Pinpoint the cell where the given text exists, returning its [X, Y] midpoint coordinate. 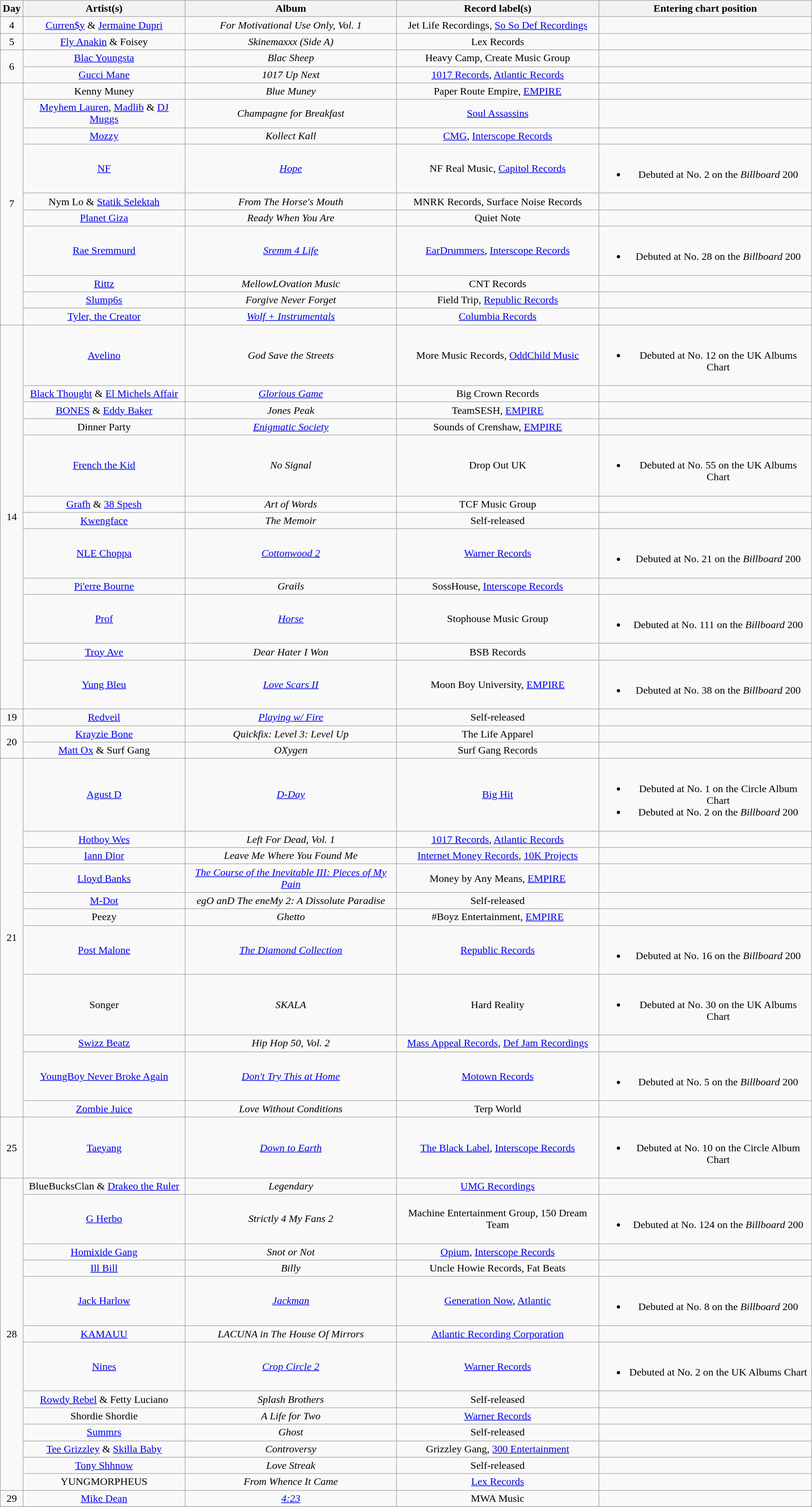
Dear Hater I Won [291, 652]
The Black Label, Interscope Records [498, 1147]
Post Malone [104, 950]
Debuted at No. 28 on the Billboard 200 [705, 251]
Grafh & 38 Spesh [104, 504]
Jackman [291, 1301]
Crop Circle 2 [291, 1366]
A Life for Two [291, 1416]
KAMAUU [104, 1334]
Jack Harlow [104, 1301]
25 [12, 1147]
28 [12, 1334]
Peezy [104, 917]
Entering chart position [705, 9]
Generation Now, Atlantic [498, 1301]
Leave Me Where You Found Me [291, 856]
Rowdy Rebel & Fetty Luciano [104, 1399]
Debuted at No. 38 on the Billboard 200 [705, 685]
Sremm 4 Life [291, 251]
Zombie Juice [104, 1109]
Glorious Game [291, 394]
Slump6s [104, 300]
Krayzie Bone [104, 734]
Iann Dior [104, 856]
19 [12, 717]
Planet Giza [104, 218]
YoungBoy Never Broke Again [104, 1076]
BONES & Eddy Baker [104, 410]
MellowLOvation Music [291, 283]
Horse [291, 619]
Snot or Not [291, 1251]
Fly Anakin & Foisey [104, 42]
Redveil [104, 717]
Summrs [104, 1432]
UMG Recordings [498, 1186]
Strictly 4 My Fans 2 [291, 1219]
More Music Records, OddChild Music [498, 355]
Debuted at No. 111 on the Billboard 200 [705, 619]
Forgive Never Forget [291, 300]
Debuted at No. 2 on the UK Albums Chart [705, 1366]
Art of Words [291, 504]
Billy [291, 1268]
NF [104, 168]
Tony Shhnow [104, 1465]
Pi'erre Bourne [104, 586]
Love Streak [291, 1465]
Debuted at No. 12 on the UK Albums Chart [705, 355]
Rae Sremmurd [104, 251]
Ghost [291, 1432]
Nym Lo & Statik Selektah [104, 201]
Nines [104, 1366]
Sounds of Crenshaw, EMPIRE [498, 427]
Skinemaxxx (Side A) [291, 42]
29 [12, 1498]
#Boyz Entertainment, EMPIRE [498, 917]
20 [12, 742]
The Course of the Inevitable III: Pieces of My Pain [291, 878]
Dinner Party [104, 427]
Homixide Gang [104, 1251]
Ghetto [291, 917]
Yung Bleu [104, 685]
OXygen [291, 750]
Enigmatic Society [291, 427]
4:23 [291, 1498]
Tee Grizzley & Skilla Baby [104, 1449]
Opium, Interscope Records [498, 1251]
Mass Appeal Records, Def Jam Recordings [498, 1043]
Mozzy [104, 136]
M-Dot [104, 901]
Quickfix: Level 3: Level Up [291, 734]
Debuted at No. 10 on the Circle Album Chart [705, 1147]
CMG, Interscope Records [498, 136]
Quiet Note [498, 218]
Playing w/ Fire [291, 717]
Love Scars II [291, 685]
Taeyang [104, 1147]
Don't Try This at Home [291, 1076]
Matt Ox & Surf Gang [104, 750]
Songer [104, 1005]
Record label(s) [498, 9]
Debuted at No. 2 on the Billboard 200 [705, 168]
5 [12, 42]
TeamSESH, EMPIRE [498, 410]
Debuted at No. 5 on the Billboard 200 [705, 1076]
Ill Bill [104, 1268]
Machine Entertainment Group, 150 Dream Team [498, 1219]
Debuted at No. 55 on the UK Albums Chart [705, 465]
Album [291, 9]
French the Kid [104, 465]
Mike Dean [104, 1498]
G Herbo [104, 1219]
Hip Hop 50, Vol. 2 [291, 1043]
Grails [291, 586]
Splash Brothers [291, 1399]
LACUNA in The House Of Mirrors [291, 1334]
14 [12, 517]
Jet Life Recordings, So So Def Recordings [498, 25]
Paper Route Empire, EMPIRE [498, 91]
Hope [291, 168]
Black Thought & El Michels Affair [104, 394]
MNRK Records, Surface Noise Records [498, 201]
Kenny Muney [104, 91]
Surf Gang Records [498, 750]
Moon Boy University, EMPIRE [498, 685]
Jones Peak [291, 410]
Heavy Camp, Create Music Group [498, 58]
Debuted at No. 124 on the Billboard 200 [705, 1219]
Love Without Conditions [291, 1109]
BSB Records [498, 652]
Drop Out UK [498, 465]
Rittz [104, 283]
Troy Ave [104, 652]
Left For Dead, Vol. 1 [291, 839]
Terp World [498, 1109]
Day [12, 9]
The Life Apparel [498, 734]
4 [12, 25]
Tyler, the Creator [104, 317]
Cottonwood 2 [291, 554]
Agust D [104, 795]
Kwengface [104, 521]
egO anD The eneMy 2: A Dissolute Paradise [291, 901]
Grizzley Gang, 300 Entertainment [498, 1449]
Atlantic Recording Corporation [498, 1334]
SKALA [291, 1005]
Debuted at No. 8 on the Billboard 200 [705, 1301]
TCF Music Group [498, 504]
6 [12, 66]
Lloyd Banks [104, 878]
Prof [104, 619]
BlueBucksClan & Drakeo the Ruler [104, 1186]
Debuted at No. 30 on the UK Albums Chart [705, 1005]
Stophouse Music Group [498, 619]
Debuted at No. 16 on the Billboard 200 [705, 950]
Artist(s) [104, 9]
The Diamond Collection [291, 950]
Legendary [291, 1186]
Wolf + Instrumentals [291, 317]
Big Hit [498, 795]
21 [12, 938]
The Memoir [291, 521]
Hotboy Wes [104, 839]
Curren$y & Jermaine Dupri [104, 25]
Big Crown Records [498, 394]
NLE Choppa [104, 554]
CNT Records [498, 283]
NF Real Music, Capitol Records [498, 168]
Hard Reality [498, 1005]
For Motivational Use Only, Vol. 1 [291, 25]
Motown Records [498, 1076]
MWA Music [498, 1498]
Blue Muney [291, 91]
Debuted at No. 21 on the Billboard 200 [705, 554]
Republic Records [498, 950]
Controversy [291, 1449]
Uncle Howie Records, Fat Beats [498, 1268]
YUNGMORPHEUS [104, 1482]
From The Horse's Mouth [291, 201]
SossHouse, Interscope Records [498, 586]
Down to Earth [291, 1147]
God Save the Streets [291, 355]
7 [12, 204]
Columbia Records [498, 317]
Debuted at No. 1 on the Circle Album ChartDebuted at No. 2 on the Billboard 200 [705, 795]
Ready When You Are [291, 218]
EarDrummers, Interscope Records [498, 251]
Internet Money Records, 10K Projects [498, 856]
Blac Sheep [291, 58]
No Signal [291, 465]
Soul Assassins [498, 114]
Meyhem Lauren, Madlib & DJ Muggs [104, 114]
1017 Up Next [291, 75]
Money by Any Means, EMPIRE [498, 878]
Champagne for Breakfast [291, 114]
Avelino [104, 355]
Blac Youngsta [104, 58]
Field Trip, Republic Records [498, 300]
From Whence It Came [291, 1482]
Swizz Beatz [104, 1043]
Gucci Mane [104, 75]
D-Day [291, 795]
Kollect Kall [291, 136]
Shordie Shordie [104, 1416]
